Search for the cell housing the specified text and yield its (X, Y) center coordinate. 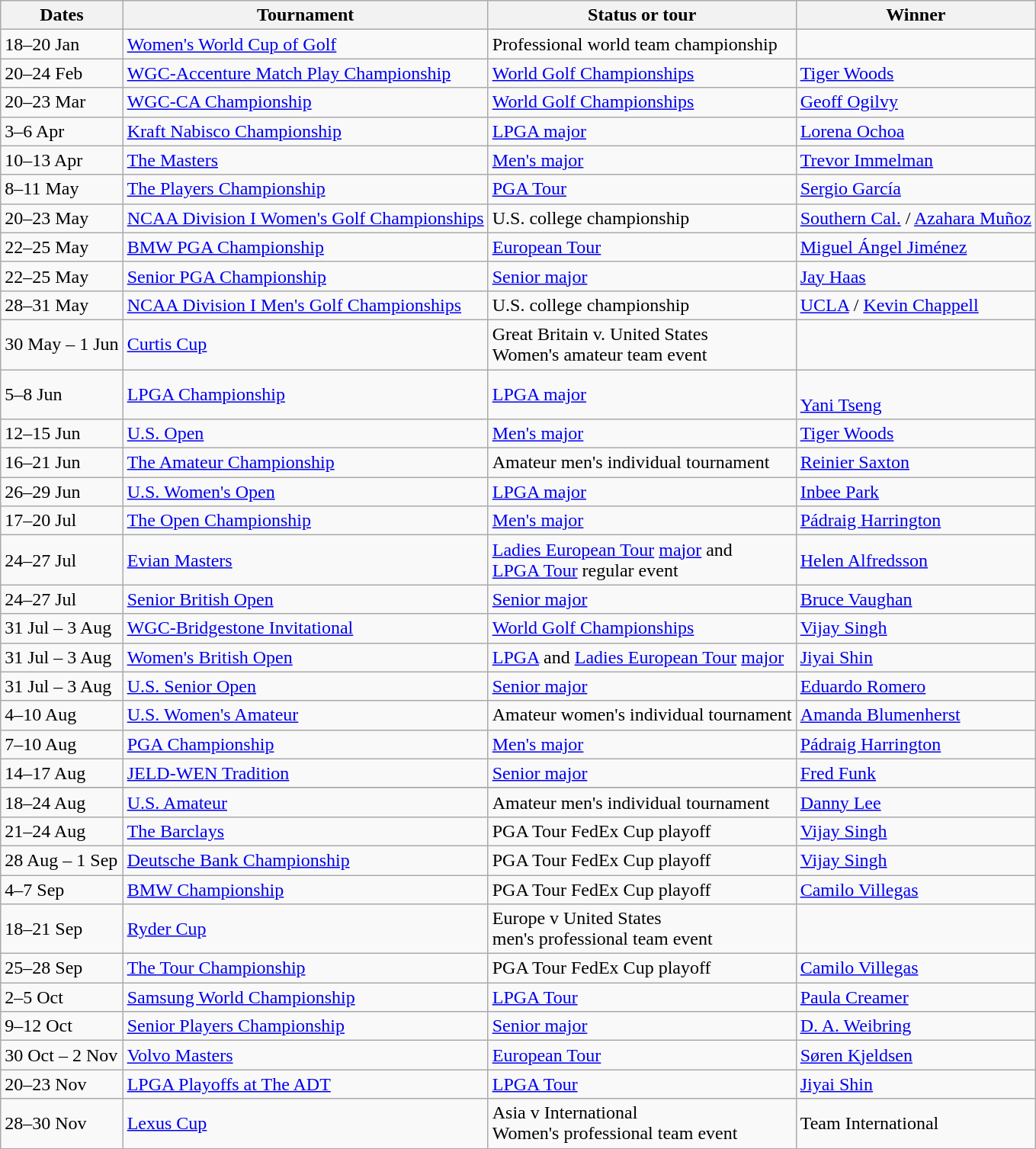
WGC-Accenture Match Play Championship (305, 73)
Ladies European Tour major and LPGA Tour regular event (642, 560)
U.S. Women's Open (305, 492)
D. A. Weibring (916, 1026)
Bruce Vaughan (916, 599)
The Amateur Championship (305, 463)
Women's British Open (305, 657)
Dates (62, 15)
JELD-WEN Tradition (305, 773)
30 May – 1 Jun (62, 345)
NCAA Division I Women's Golf Championships (305, 218)
28–31 May (62, 305)
Ryder Cup (305, 929)
Sergio García (916, 189)
Women's World Cup of Golf (305, 44)
Lexus Cup (305, 1124)
Reinier Saxton (916, 463)
The Barclays (305, 831)
BMW Championship (305, 890)
Tournament (305, 15)
The Open Championship (305, 521)
Geoff Ogilvy (916, 102)
Fred Funk (916, 773)
Deutsche Bank Championship (305, 860)
3–6 Apr (62, 131)
Søren Kjeldsen (916, 1055)
16–21 Jun (62, 463)
The Masters (305, 160)
20–24 Feb (62, 73)
17–20 Jul (62, 521)
PGA Tour (642, 189)
Kraft Nabisco Championship (305, 131)
28 Aug – 1 Sep (62, 860)
26–29 Jun (62, 492)
Amanda Blumenherst (916, 715)
UCLA / Kevin Chappell (916, 305)
U.S. Senior Open (305, 686)
NCAA Division I Men's Golf Championships (305, 305)
20–23 Nov (62, 1084)
The Tour Championship (305, 968)
Senior PGA Championship (305, 276)
5–8 Jun (62, 393)
Helen Alfredsson (916, 560)
8–11 May (62, 189)
10–13 Apr (62, 160)
Senior Players Championship (305, 1026)
LPGA Championship (305, 393)
WGC-CA Championship (305, 102)
12–15 Jun (62, 434)
18–21 Sep (62, 929)
U.S. Women's Amateur (305, 715)
21–24 Aug (62, 831)
18–24 Aug (62, 802)
Samsung World Championship (305, 997)
Europe v United States men's professional team event (642, 929)
2–5 Oct (62, 997)
20–23 May (62, 218)
Eduardo Romero (916, 686)
18–20 Jan (62, 44)
Southern Cal. / Azahara Muñoz (916, 218)
WGC-Bridgestone Invitational (305, 628)
28–30 Nov (62, 1124)
20–23 Mar (62, 102)
Paula Creamer (916, 997)
4–10 Aug (62, 715)
Senior British Open (305, 599)
Great Britain v. United States Women's amateur team event (642, 345)
Inbee Park (916, 492)
Curtis Cup (305, 345)
Evian Masters (305, 560)
25–28 Sep (62, 968)
4–7 Sep (62, 890)
Professional world team championship (642, 44)
Miguel Ángel Jiménez (916, 247)
LPGA and Ladies European Tour major (642, 657)
Amateur women's individual tournament (642, 715)
Jay Haas (916, 276)
Team International (916, 1124)
Winner (916, 15)
BMW PGA Championship (305, 247)
PGA Championship (305, 744)
Trevor Immelman (916, 160)
Status or tour (642, 15)
9–12 Oct (62, 1026)
U.S. Open (305, 434)
Yani Tseng (916, 393)
Danny Lee (916, 802)
The Players Championship (305, 189)
Lorena Ochoa (916, 131)
7–10 Aug (62, 744)
Volvo Masters (305, 1055)
30 Oct – 2 Nov (62, 1055)
Asia v InternationalWomen's professional team event (642, 1124)
14–17 Aug (62, 773)
LPGA Playoffs at The ADT (305, 1084)
U.S. Amateur (305, 802)
